Return the (x, y) coordinate for the center point of the cell that contains the specified text.  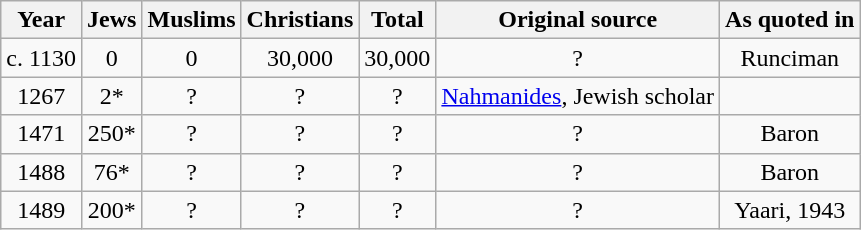
Total (398, 20)
250* (112, 134)
1267 (42, 96)
1488 (42, 172)
1471 (42, 134)
Jews (112, 20)
Nahmanides, Jewish scholar (578, 96)
1489 (42, 210)
Yaari, 1943 (790, 210)
As quoted in (790, 20)
Christians (300, 20)
Original source (578, 20)
Muslims (192, 20)
Runciman (790, 58)
200* (112, 210)
Year (42, 20)
c. 1130 (42, 58)
2* (112, 96)
76* (112, 172)
